Find where the given text appears and provide that cell's center as [x, y] coordinate. 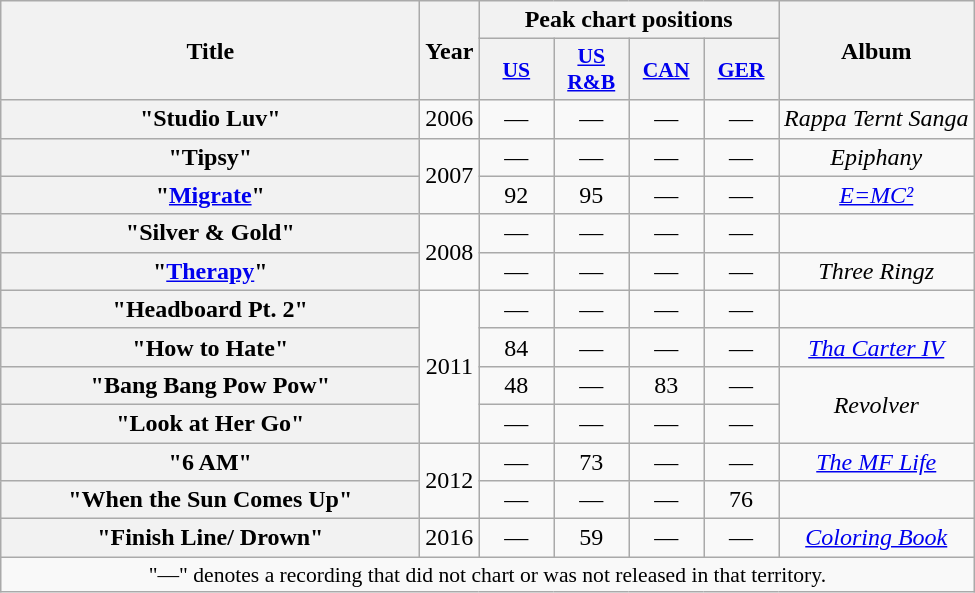
Coloring Book [876, 538]
"Headboard Pt. 2" [210, 309]
Rappa Ternt Sanga [876, 119]
Tha Carter IV [876, 347]
E=MC² [876, 195]
The MF Life [876, 461]
2006 [450, 119]
"Finish Line/ Drown" [210, 538]
"—" denotes a recording that did not chart or was not released in that territory. [488, 575]
83 [666, 385]
59 [592, 538]
76 [742, 500]
US R&B [592, 70]
US [516, 70]
Peak chart positions [629, 20]
Revolver [876, 404]
"Tipsy" [210, 157]
92 [516, 195]
2011 [450, 366]
Year [450, 50]
73 [592, 461]
"How to Hate" [210, 347]
Three Ringz [876, 271]
2008 [450, 252]
2016 [450, 538]
Title [210, 50]
Album [876, 50]
95 [592, 195]
"Look at Her Go" [210, 423]
"Bang Bang Pow Pow" [210, 385]
GER [742, 70]
"Therapy" [210, 271]
"Studio Luv" [210, 119]
"6 AM" [210, 461]
Epiphany [876, 157]
2012 [450, 480]
"Silver & Gold" [210, 233]
CAN [666, 70]
"Migrate" [210, 195]
"When the Sun Comes Up" [210, 500]
2007 [450, 176]
84 [516, 347]
48 [516, 385]
